Pinpoint the cell where the given text exists, returning its (x, y) midpoint coordinate. 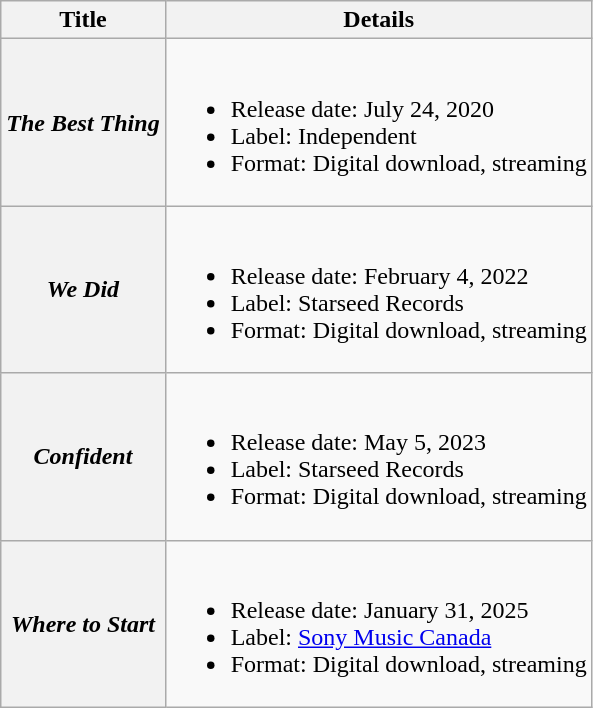
The Best Thing (83, 122)
Where to Start (83, 624)
Release date: January 31, 2025Label: Sony Music CanadaFormat: Digital download, streaming (378, 624)
Release date: February 4, 2022Label: Starseed RecordsFormat: Digital download, streaming (378, 290)
Release date: July 24, 2020Label: IndependentFormat: Digital download, streaming (378, 122)
Confident (83, 456)
Title (83, 20)
We Did (83, 290)
Details (378, 20)
Release date: May 5, 2023Label: Starseed RecordsFormat: Digital download, streaming (378, 456)
